Determine the [X, Y] coordinate at the center of the cell enclosing the given text.  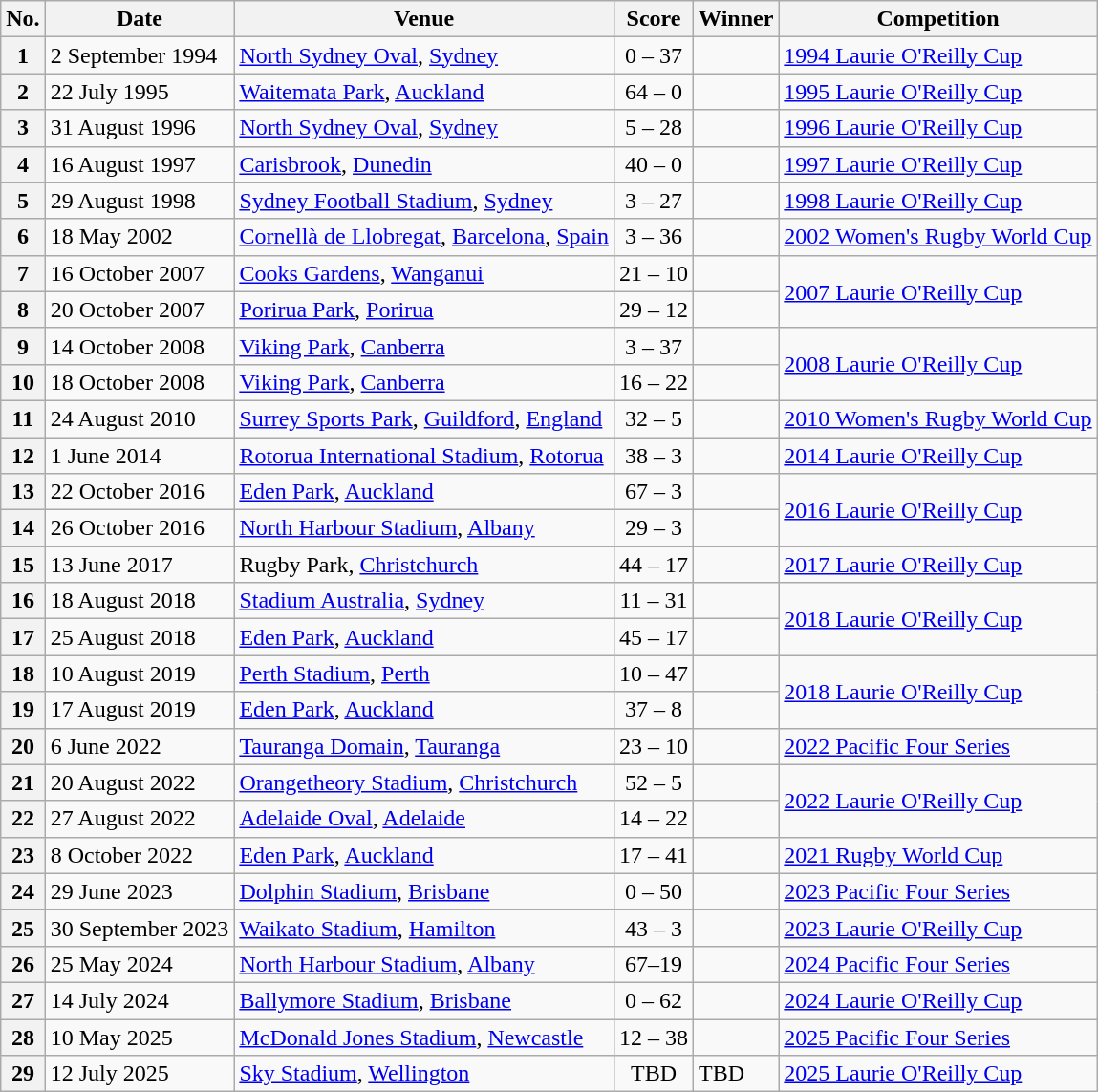
2024 Pacific Four Series [938, 964]
9 [23, 346]
Waitemata Park, Auckland [424, 92]
2024 Laurie O'Reilly Cup [938, 1000]
2021 Rugby World Cup [938, 855]
18 May 2002 [140, 237]
8 [23, 310]
30 September 2023 [140, 928]
14 [23, 528]
13 June 2017 [140, 565]
24 [23, 891]
0 – 50 [654, 891]
22 October 2016 [140, 492]
40 – 0 [654, 164]
12 July 2025 [140, 1074]
0 – 62 [654, 1000]
1 June 2014 [140, 456]
17 [23, 637]
2010 Women's Rugby World Cup [938, 418]
21 – 10 [654, 273]
2002 Women's Rugby World Cup [938, 237]
Ballymore Stadium, Brisbane [424, 1000]
Orangetheory Stadium, Christchurch [424, 782]
2007 Laurie O'Reilly Cup [938, 291]
44 – 17 [654, 565]
Dolphin Stadium, Brisbane [424, 891]
Adelaide Oval, Adelaide [424, 819]
8 October 2022 [140, 855]
2014 Laurie O'Reilly Cup [938, 456]
3 – 36 [654, 237]
13 [23, 492]
16 October 2007 [140, 273]
Cornellà de Llobregat, Barcelona, Spain [424, 237]
43 – 3 [654, 928]
1997 Laurie O'Reilly Cup [938, 164]
22 [23, 819]
Perth Stadium, Perth [424, 674]
28 [23, 1037]
20 October 2007 [140, 310]
2016 Laurie O'Reilly Cup [938, 510]
45 – 17 [654, 637]
23 – 10 [654, 746]
10 [23, 382]
10 May 2025 [140, 1037]
16 [23, 601]
2017 Laurie O'Reilly Cup [938, 565]
27 August 2022 [140, 819]
21 [23, 782]
2022 Pacific Four Series [938, 746]
12 [23, 456]
3 [23, 128]
3 – 37 [654, 346]
18 [23, 674]
Surrey Sports Park, Guildford, England [424, 418]
27 [23, 1000]
11 [23, 418]
17 – 41 [654, 855]
25 August 2018 [140, 637]
5 – 28 [654, 128]
6 [23, 237]
5 [23, 201]
29 – 3 [654, 528]
Date [140, 19]
Porirua Park, Porirua [424, 310]
2025 Laurie O'Reilly Cup [938, 1074]
Sydney Football Stadium, Sydney [424, 201]
25 May 2024 [140, 964]
64 – 0 [654, 92]
12 – 38 [654, 1037]
22 July 1995 [140, 92]
2 [23, 92]
6 June 2022 [140, 746]
14 October 2008 [140, 346]
2008 Laurie O'Reilly Cup [938, 364]
11 – 31 [654, 601]
0 – 37 [654, 55]
2025 Pacific Four Series [938, 1037]
Tauranga Domain, Tauranga [424, 746]
26 October 2016 [140, 528]
29 – 12 [654, 310]
4 [23, 164]
1 [23, 55]
10 August 2019 [140, 674]
14 – 22 [654, 819]
19 [23, 710]
29 [23, 1074]
2 September 1994 [140, 55]
Carisbrook, Dunedin [424, 164]
3 – 27 [654, 201]
18 October 2008 [140, 382]
29 June 2023 [140, 891]
1994 Laurie O'Reilly Cup [938, 55]
Competition [938, 19]
16 – 22 [654, 382]
24 August 2010 [140, 418]
18 August 2018 [140, 601]
1998 Laurie O'Reilly Cup [938, 201]
31 August 1996 [140, 128]
Cooks Gardens, Wanganui [424, 273]
32 – 5 [654, 418]
Winner [736, 19]
Sky Stadium, Wellington [424, 1074]
16 August 1997 [140, 164]
2022 Laurie O'Reilly Cup [938, 801]
20 August 2022 [140, 782]
15 [23, 565]
1995 Laurie O'Reilly Cup [938, 92]
Waikato Stadium, Hamilton [424, 928]
1996 Laurie O'Reilly Cup [938, 128]
2023 Pacific Four Series [938, 891]
Stadium Australia, Sydney [424, 601]
Rotorua International Stadium, Rotorua [424, 456]
52 – 5 [654, 782]
37 – 8 [654, 710]
7 [23, 273]
2023 Laurie O'Reilly Cup [938, 928]
26 [23, 964]
29 August 1998 [140, 201]
38 – 3 [654, 456]
No. [23, 19]
67 – 3 [654, 492]
23 [23, 855]
20 [23, 746]
14 July 2024 [140, 1000]
10 – 47 [654, 674]
McDonald Jones Stadium, Newcastle [424, 1037]
Venue [424, 19]
25 [23, 928]
Rugby Park, Christchurch [424, 565]
Score [654, 19]
67–19 [654, 964]
17 August 2019 [140, 710]
